Pinpoint the cell where the given text exists, returning its (x, y) midpoint coordinate. 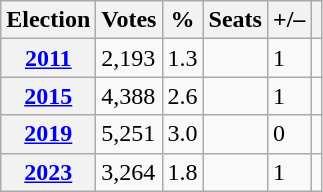
+/– (288, 20)
1.3 (182, 58)
2023 (48, 172)
Seats (235, 20)
2,193 (129, 58)
2015 (48, 96)
% (182, 20)
Votes (129, 20)
1.8 (182, 172)
3.0 (182, 134)
0 (288, 134)
2011 (48, 58)
5,251 (129, 134)
4,388 (129, 96)
3,264 (129, 172)
2019 (48, 134)
Election (48, 20)
2.6 (182, 96)
